Extract the [X, Y] coordinate from the center of the cell holding the provided text.  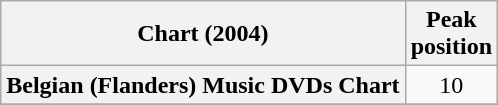
Chart (2004) [203, 34]
Peakposition [451, 34]
10 [451, 85]
Belgian (Flanders) Music DVDs Chart [203, 85]
